For the text-containing cell, return its midpoint in (x, y) coordinate format. 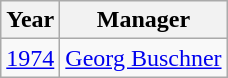
Year (30, 20)
Manager (144, 20)
1974 (30, 58)
Georg Buschner (144, 58)
